Detect which cell encompasses the target text, then output its (X, Y) center coordinate. 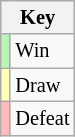
Defeat (42, 118)
Key (38, 17)
Draw (42, 85)
Win (42, 51)
